Provide the (x, y) coordinate of the cell's center where the given text is located.  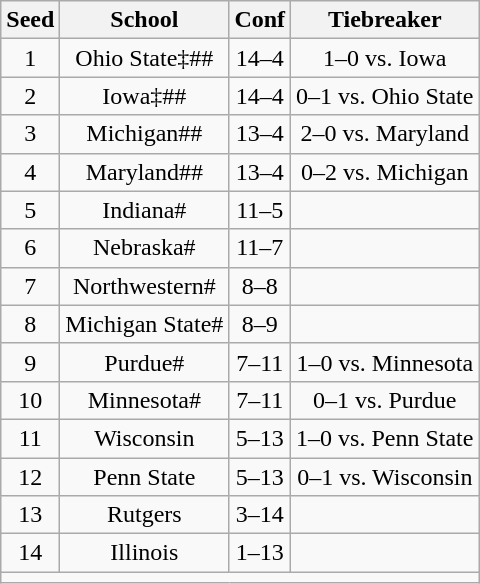
11–5 (260, 210)
Maryland## (144, 172)
0–1 vs. Purdue (385, 400)
1–0 vs. Iowa (385, 58)
Purdue# (144, 362)
Rutgers (144, 515)
10 (30, 400)
Conf (260, 20)
8 (30, 324)
13 (30, 515)
School (144, 20)
Minnesota# (144, 400)
Wisconsin (144, 438)
11–7 (260, 248)
14 (30, 553)
0–2 vs. Michigan (385, 172)
1–0 vs. Penn State (385, 438)
1–0 vs. Minnesota (385, 362)
Michigan## (144, 134)
Northwestern# (144, 286)
9 (30, 362)
2 (30, 96)
Ohio State‡## (144, 58)
Nebraska# (144, 248)
1 (30, 58)
1–13 (260, 553)
3 (30, 134)
Seed (30, 20)
2–0 vs. Maryland (385, 134)
Indiana# (144, 210)
Michigan State# (144, 324)
4 (30, 172)
Penn State (144, 477)
Tiebreaker (385, 20)
8–8 (260, 286)
0–1 vs. Ohio State (385, 96)
7 (30, 286)
6 (30, 248)
5 (30, 210)
0–1 vs. Wisconsin (385, 477)
Illinois (144, 553)
12 (30, 477)
Iowa‡## (144, 96)
8–9 (260, 324)
3–14 (260, 515)
11 (30, 438)
